Pinpoint the cell where the given text exists, returning its [x, y] midpoint coordinate. 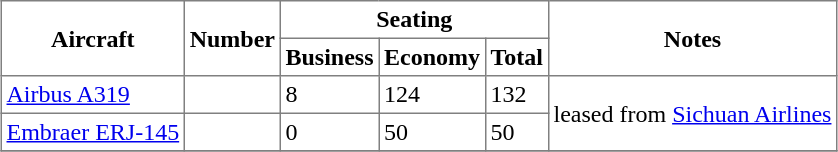
124 [432, 95]
Number [232, 38]
Notes [692, 38]
8 [330, 95]
Economy [432, 57]
0 [330, 132]
Business [330, 57]
Seating [414, 20]
Aircraft [92, 38]
leased from Sichuan Airlines [692, 114]
Embraer ERJ-145 [92, 132]
Total [516, 57]
132 [516, 95]
Airbus A319 [92, 95]
